Output the (x, y) coordinate of the center of the cell containing the given text.  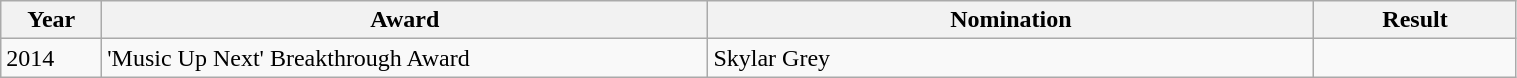
Result (1415, 20)
Year (52, 20)
Nomination (1011, 20)
2014 (52, 58)
Skylar Grey (1011, 58)
'Music Up Next' Breakthrough Award (405, 58)
Award (405, 20)
